Extract the (x, y) coordinate from the center of the cell holding the provided text.  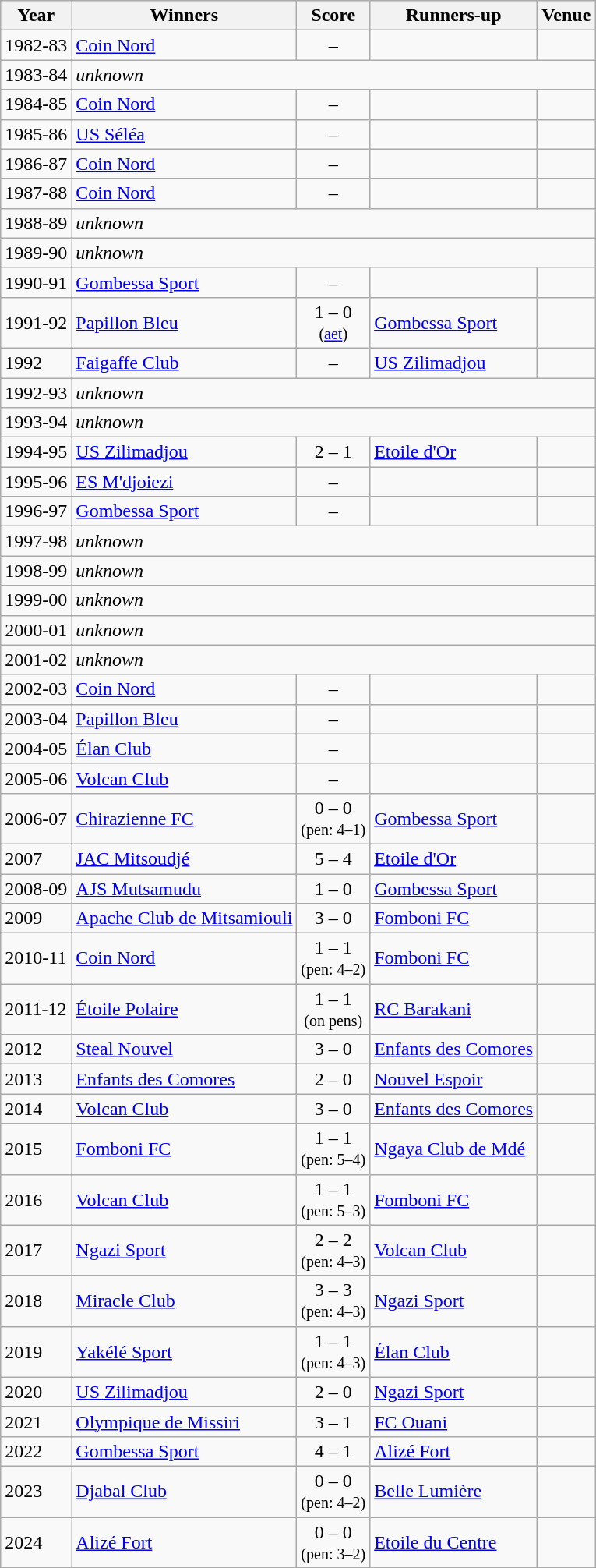
1985-86 (36, 134)
1996-97 (36, 511)
Score (333, 16)
2 – 1 (333, 452)
1 – 1 (pen: 4–2) (333, 959)
1998-99 (36, 571)
1 – 0 (333, 888)
1992-93 (36, 392)
2015 (36, 1149)
0 – 0(pen: 3–2) (333, 1542)
1988-89 (36, 223)
Yakélé Sport (184, 1352)
1993-94 (36, 423)
Djabal Club (184, 1491)
Venue (566, 16)
2011-12 (36, 1009)
1991-92 (36, 323)
Ngaya Club de Mdé (453, 1149)
Chirazienne FC (184, 819)
1989-90 (36, 253)
AJS Mutsamudu (184, 888)
1984-85 (36, 104)
2 – 2 (pen: 4–3) (333, 1251)
2014 (36, 1109)
4 – 1 (333, 1451)
1986-87 (36, 164)
1994-95 (36, 452)
2020 (36, 1392)
RC Barakani (453, 1009)
1 – 1 (pen: 5–4) (333, 1149)
Year (36, 16)
1 – 0 (aet) (333, 323)
Nouvel Espoir (453, 1079)
2008-09 (36, 888)
2000-01 (36, 630)
2013 (36, 1079)
2004-05 (36, 749)
JAC Mitsoudjé (184, 858)
2019 (36, 1352)
2005-06 (36, 778)
US Séléa (184, 134)
2012 (36, 1049)
2009 (36, 919)
2022 (36, 1451)
1990-91 (36, 282)
Olympique de Missiri (184, 1421)
2023 (36, 1491)
FC Ouani (453, 1421)
2024 (36, 1542)
2017 (36, 1251)
Miracle Club (184, 1301)
2006-07 (36, 819)
Steal Nouvel (184, 1049)
2021 (36, 1421)
0 – 0 (pen: 4–1) (333, 819)
5 – 4 (333, 858)
2010-11 (36, 959)
1987-88 (36, 193)
1982-83 (36, 45)
3 – 1 (333, 1421)
2016 (36, 1199)
1999-00 (36, 600)
1 – 1 (on pens) (333, 1009)
Winners (184, 16)
2007 (36, 858)
Etoile du Centre (453, 1542)
2002-03 (36, 689)
Belle Lumière (453, 1491)
1983-84 (36, 75)
Apache Club de Mitsamiouli (184, 919)
2018 (36, 1301)
Étoile Polaire (184, 1009)
0 – 0(pen: 4–2) (333, 1491)
1 – 1 (pen: 4–3) (333, 1352)
Runners-up (453, 16)
1 – 1 (pen: 5–3) (333, 1199)
1997-98 (36, 541)
3 – 3 (pen: 4–3) (333, 1301)
1992 (36, 363)
ES M'djoiezi (184, 482)
Faigaffe Club (184, 363)
1995-96 (36, 482)
2001-02 (36, 660)
2003-04 (36, 719)
